For the text-containing cell, return its midpoint in (x, y) coordinate format. 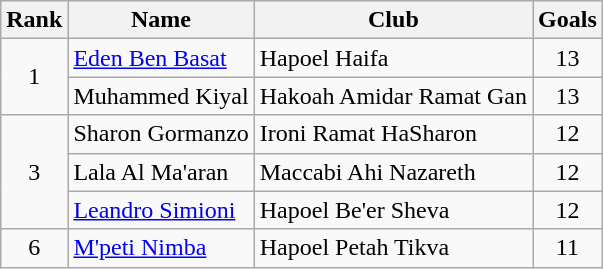
Sharon Gormanzo (161, 134)
M'peti Nimba (161, 248)
Maccabi Ahi Nazareth (393, 172)
Lala Al Ma'aran (161, 172)
Name (161, 20)
1 (34, 77)
11 (568, 248)
Eden Ben Basat (161, 58)
Muhammed Kiyal (161, 96)
Ironi Ramat HaSharon (393, 134)
Leandro Simioni (161, 210)
Goals (568, 20)
Hapoel Be'er Sheva (393, 210)
Hapoel Petah Tikva (393, 248)
Hakoah Amidar Ramat Gan (393, 96)
Hapoel Haifa (393, 58)
6 (34, 248)
Club (393, 20)
Rank (34, 20)
3 (34, 172)
